Detect which cell encompasses the target text, then output its [x, y] center coordinate. 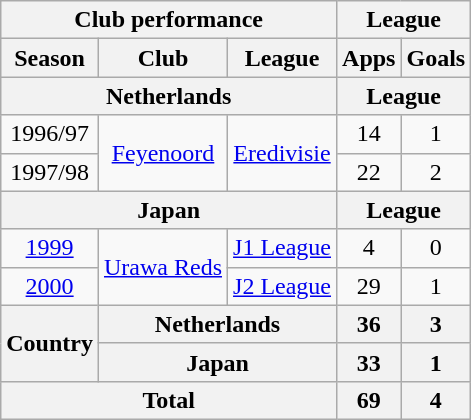
Club [162, 58]
J1 League [282, 248]
1999 [50, 248]
Country [50, 343]
Apps [369, 58]
14 [369, 134]
69 [369, 400]
33 [369, 362]
2 [436, 172]
Total [169, 400]
1996/97 [50, 134]
3 [436, 324]
Season [50, 58]
Feyenoord [162, 153]
22 [369, 172]
Eredivisie [282, 153]
29 [369, 286]
Club performance [169, 20]
1997/98 [50, 172]
2000 [50, 286]
Urawa Reds [162, 267]
J2 League [282, 286]
Goals [436, 58]
0 [436, 248]
36 [369, 324]
